Pinpoint the cell where the given text exists, returning its (X, Y) midpoint coordinate. 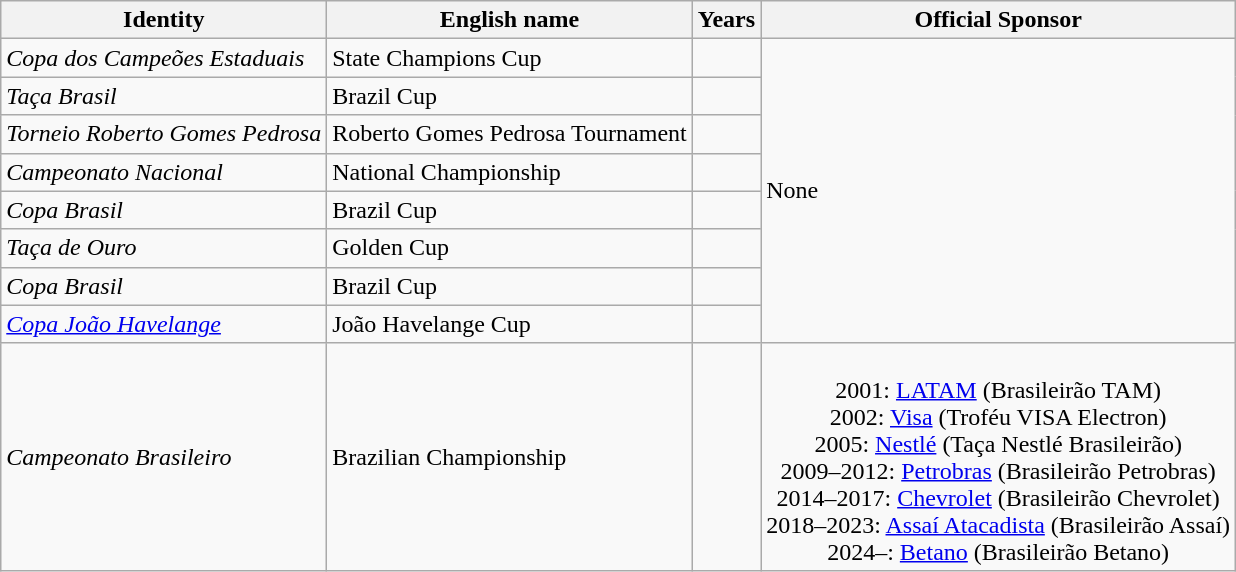
Campeonato Nacional (164, 172)
Torneio Roberto Gomes Pedrosa (164, 134)
National Championship (510, 172)
João Havelange Cup (510, 324)
Years (726, 20)
Brazilian Championship (510, 456)
Golden Cup (510, 248)
English name (510, 20)
Roberto Gomes Pedrosa Tournament (510, 134)
Taça Brasil (164, 96)
Campeonato Brasileiro (164, 456)
Official Sponsor (998, 20)
State Champions Cup (510, 58)
Identity (164, 20)
None (998, 191)
Copa dos Campeões Estaduais (164, 58)
Taça de Ouro (164, 248)
Copa João Havelange (164, 324)
